From the cell containing the given text, extract its center point as (X, Y) coordinate. 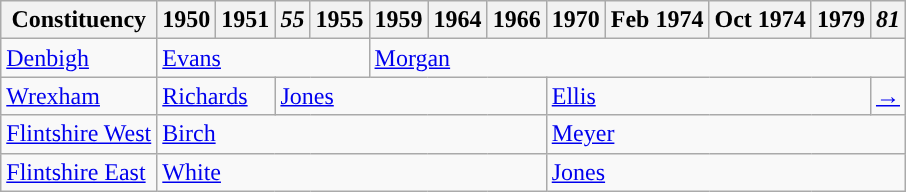
1964 (458, 20)
Constituency (79, 20)
Meyer (726, 134)
1955 (340, 20)
Birch (352, 134)
1966 (516, 20)
Flintshire West (79, 134)
Wrexham (79, 96)
Richards (216, 96)
Morgan (637, 58)
55 (292, 20)
1979 (840, 20)
Ellis (708, 96)
1970 (576, 20)
1959 (398, 20)
→ (888, 96)
Feb 1974 (657, 20)
81 (888, 20)
Flintshire East (79, 172)
Oct 1974 (760, 20)
1950 (186, 20)
1951 (246, 20)
Denbigh (79, 58)
White (352, 172)
Evans (263, 58)
